From the cell containing the given text, extract its center point as [X, Y] coordinate. 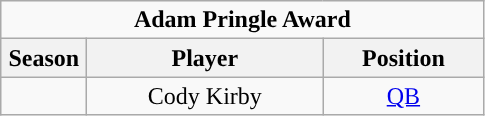
Season [44, 58]
Cody Kirby [205, 96]
Position [404, 58]
QB [404, 96]
Adam Pringle Award [242, 20]
Player [205, 58]
